Search for the cell housing the specified text and yield its [X, Y] center coordinate. 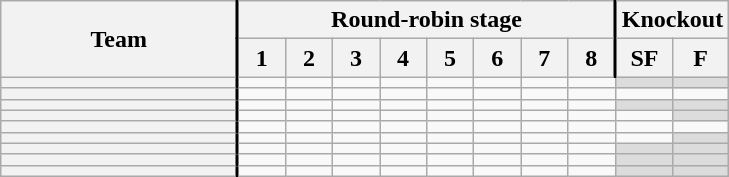
7 [544, 58]
6 [498, 58]
2 [308, 58]
SF [644, 58]
8 [592, 58]
Team [120, 39]
Round-robin stage [427, 20]
4 [404, 58]
5 [450, 58]
3 [356, 58]
Knockout [672, 20]
1 [262, 58]
F [701, 58]
